Search for the cell housing the specified text and yield its [X, Y] center coordinate. 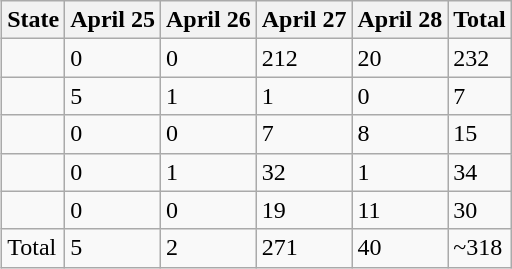
2 [208, 248]
11 [400, 210]
April 28 [400, 20]
19 [304, 210]
15 [480, 134]
232 [480, 58]
8 [400, 134]
State [34, 20]
34 [480, 172]
30 [480, 210]
40 [400, 248]
20 [400, 58]
April 26 [208, 20]
April 25 [113, 20]
April 27 [304, 20]
32 [304, 172]
~318 [480, 248]
271 [304, 248]
212 [304, 58]
